Return (X, Y) of the center of cell containing provided text 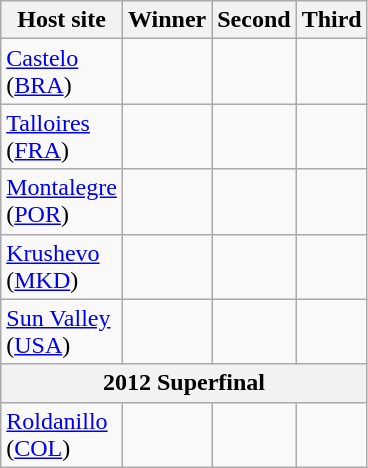
Sun Valley (USA) (62, 332)
2012 Superfinal (184, 383)
Krushevo (MKD) (62, 266)
Castelo (BRA) (62, 72)
Montalegre (POR) (62, 202)
Winner (166, 20)
Second (254, 20)
Third (332, 20)
Roldanillo (COL) (62, 434)
Talloires (FRA) (62, 136)
Host site (62, 20)
